Locate the cell with the specified text and output its [x, y] center coordinate. 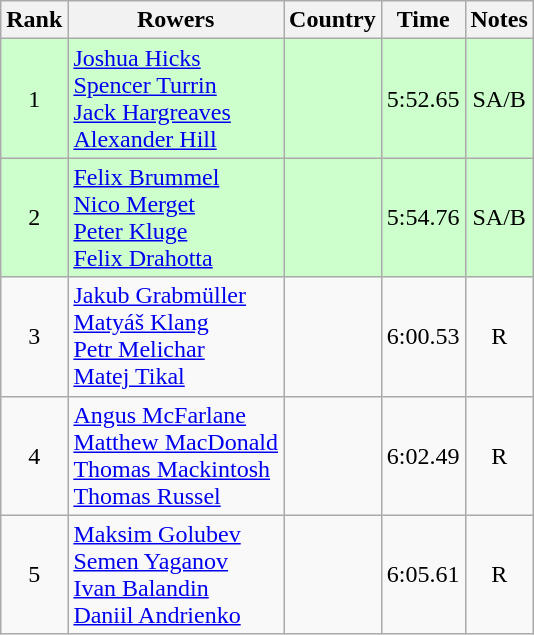
Rowers [176, 20]
4 [34, 456]
3 [34, 336]
Felix BrummelNico MergetPeter KlugeFelix Drahotta [176, 218]
6:02.49 [423, 456]
Rank [34, 20]
1 [34, 98]
Country [333, 20]
5 [34, 574]
5:52.65 [423, 98]
6:00.53 [423, 336]
6:05.61 [423, 574]
Notes [499, 20]
Joshua HicksSpencer TurrinJack HargreavesAlexander Hill [176, 98]
Time [423, 20]
Maksim GolubevSemen YaganovIvan BalandinDaniil Andrienko [176, 574]
Angus McFarlaneMatthew MacDonaldThomas MackintoshThomas Russel [176, 456]
5:54.76 [423, 218]
Jakub GrabmüllerMatyáš KlangPetr MelicharMatej Tikal [176, 336]
2 [34, 218]
